Extract the [X, Y] coordinate from the center of the cell holding the provided text.  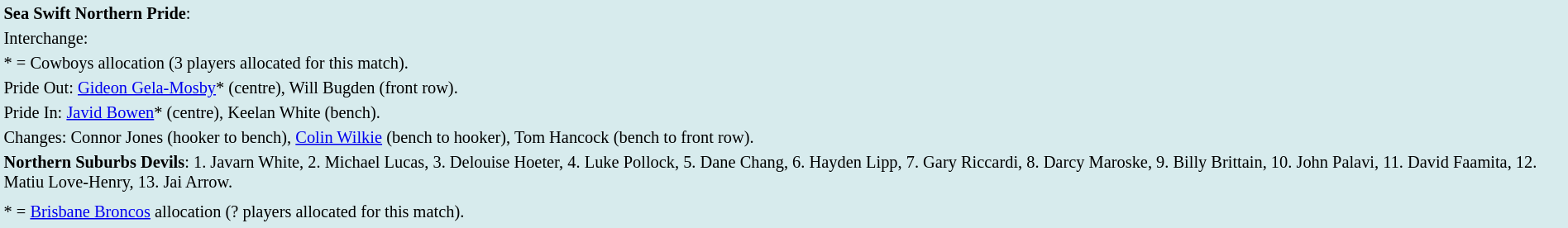
Changes: Connor Jones (hooker to bench), Colin Wilkie (bench to hooker), Tom Hancock (bench to front row). [784, 137]
Pride Out: Gideon Gela-Mosby* (centre), Will Bugden (front row). [784, 88]
Pride In: Javid Bowen* (centre), Keelan White (bench). [784, 112]
* = Brisbane Broncos allocation (? players allocated for this match). [784, 211]
* = Cowboys allocation (3 players allocated for this match). [784, 63]
Sea Swift Northern Pride: [784, 13]
Interchange: [784, 38]
